Pinpoint the cell where the given text exists, returning its (X, Y) midpoint coordinate. 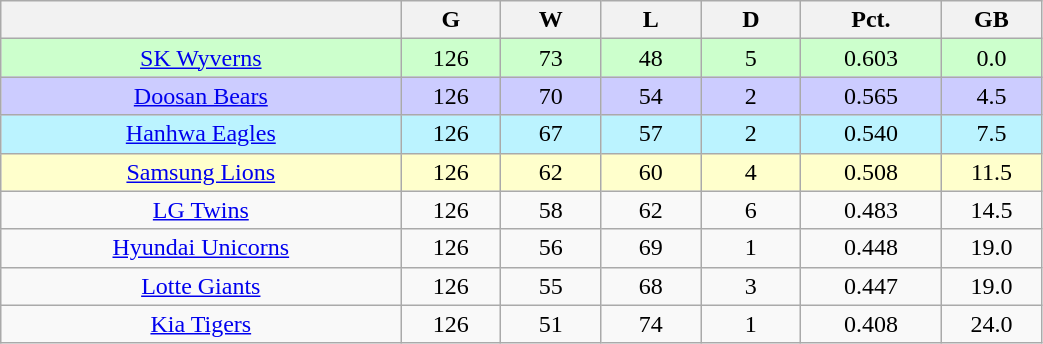
7.5 (992, 134)
67 (551, 134)
0.408 (871, 324)
D (751, 20)
0.603 (871, 58)
0.540 (871, 134)
LG Twins (201, 210)
14.5 (992, 210)
Hyundai Unicorns (201, 248)
48 (651, 58)
Hanhwa Eagles (201, 134)
74 (651, 324)
6 (751, 210)
3 (751, 286)
55 (551, 286)
Pct. (871, 20)
68 (651, 286)
57 (651, 134)
GB (992, 20)
SK Wyverns (201, 58)
G (451, 20)
56 (551, 248)
0.447 (871, 286)
70 (551, 96)
4.5 (992, 96)
24.0 (992, 324)
0.0 (992, 58)
W (551, 20)
0.448 (871, 248)
5 (751, 58)
11.5 (992, 172)
51 (551, 324)
73 (551, 58)
58 (551, 210)
54 (651, 96)
L (651, 20)
Samsung Lions (201, 172)
69 (651, 248)
0.508 (871, 172)
Doosan Bears (201, 96)
Lotte Giants (201, 286)
0.483 (871, 210)
Kia Tigers (201, 324)
4 (751, 172)
60 (651, 172)
0.565 (871, 96)
